For the text-containing cell, return its midpoint in [x, y] coordinate format. 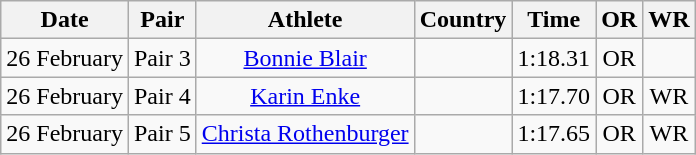
Pair [162, 20]
Pair 3 [162, 58]
Pair 4 [162, 96]
Karin Enke [305, 96]
1:18.31 [554, 58]
Athlete [305, 20]
Date [65, 20]
1:17.70 [554, 96]
1:17.65 [554, 134]
Christa Rothenburger [305, 134]
Country [463, 20]
Bonnie Blair [305, 58]
Time [554, 20]
Pair 5 [162, 134]
